Scan for the cell matching the given text and deliver its (X, Y) coordinate at center. 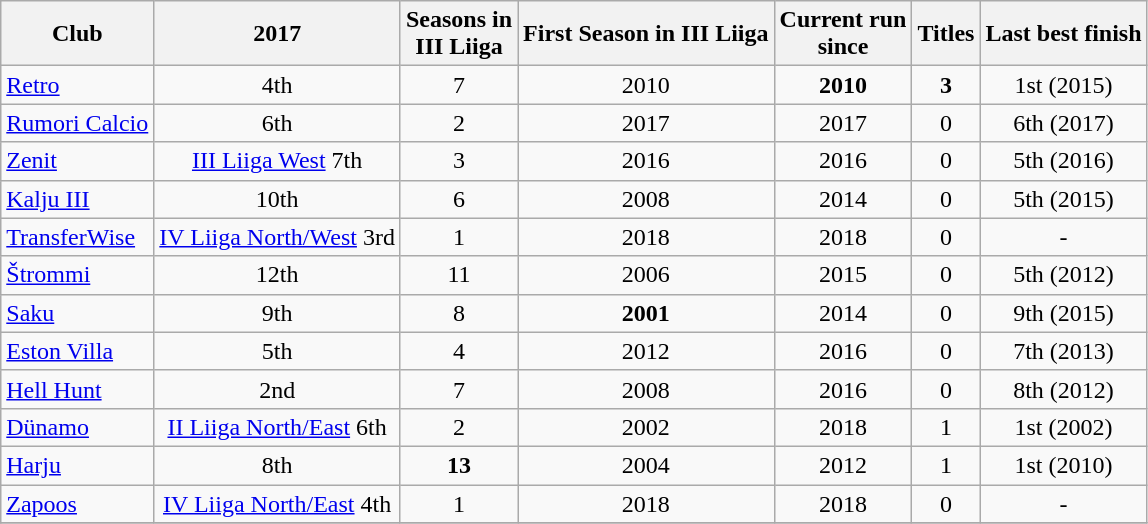
2nd (278, 389)
Zapoos (78, 503)
Hell Hunt (78, 389)
5th (2012) (1064, 275)
Dünamo (78, 427)
4 (458, 351)
Club (78, 34)
8th (278, 465)
Rumori Calcio (78, 123)
2004 (646, 465)
8 (458, 313)
5th (278, 351)
6 (458, 199)
Retro (78, 85)
First Season in III Liiga (646, 34)
8th (2012) (1064, 389)
IV Liiga North/West 3rd (278, 237)
6th (2017) (1064, 123)
9th (278, 313)
Harju (78, 465)
11 (458, 275)
1st (2010) (1064, 465)
IV Liiga North/East 4th (278, 503)
Štrommi (78, 275)
7th (2013) (1064, 351)
1st (2015) (1064, 85)
II Liiga North/East 6th (278, 427)
Last best finish (1064, 34)
1st (2002) (1064, 427)
12th (278, 275)
Saku (78, 313)
TransferWise (78, 237)
2001 (646, 313)
6th (278, 123)
5th (2016) (1064, 161)
5th (2015) (1064, 199)
Kalju III (78, 199)
III Liiga West 7th (278, 161)
Current runsince (843, 34)
13 (458, 465)
2002 (646, 427)
Zenit (78, 161)
2015 (843, 275)
9th (2015) (1064, 313)
10th (278, 199)
4th (278, 85)
Eston Villa (78, 351)
Titles (946, 34)
2006 (646, 275)
Seasons inIII Liiga (458, 34)
